Pinpoint the cell where the given text exists, returning its [x, y] midpoint coordinate. 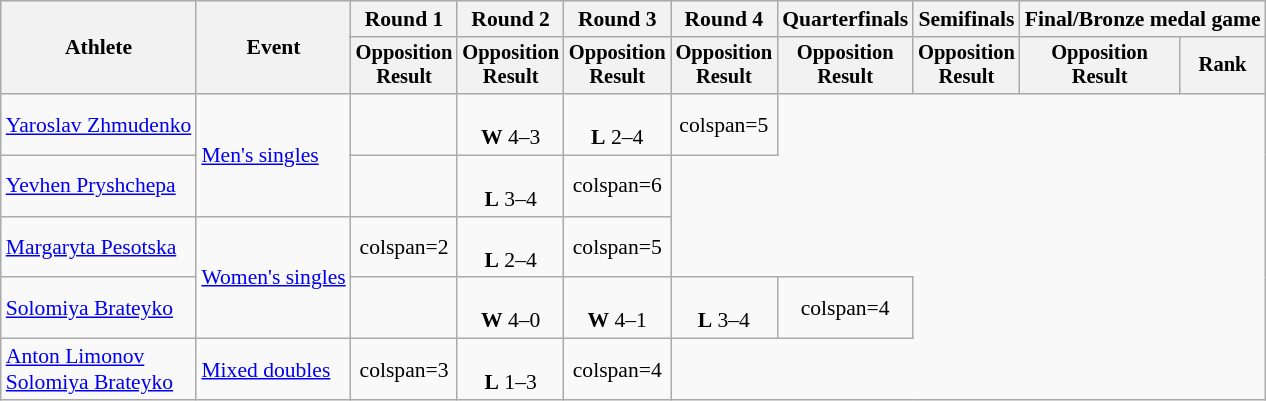
W 4–3 [510, 124]
Event [273, 48]
Semifinals [966, 19]
W 4–1 [618, 308]
Rank [1222, 66]
colspan=3 [404, 370]
Round 4 [724, 19]
W 4–0 [510, 308]
Round 3 [618, 19]
Women's singles [273, 278]
Final/Bronze medal game [1143, 19]
Margaryta Pesotska [99, 248]
Athlete [99, 48]
Men's singles [273, 155]
colspan=2 [404, 248]
L 1–3 [510, 370]
Anton LimonovSolomiya Brateyko [99, 370]
Yevhen Pryshchepa [99, 186]
Round 2 [510, 19]
Solomiya Brateyko [99, 308]
Yaroslav Zhmudenko [99, 124]
colspan=6 [618, 186]
Round 1 [404, 19]
Mixed doubles [273, 370]
Quarterfinals [845, 19]
